Locate the cell with the specified text and output its [x, y] center coordinate. 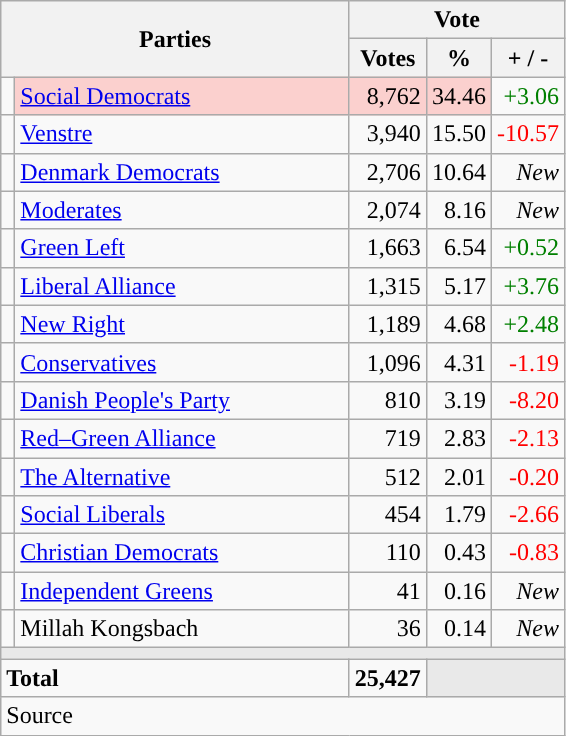
Parties [176, 39]
-2.66 [528, 515]
+3.06 [528, 96]
Total [176, 678]
-0.20 [528, 477]
4.31 [458, 362]
Denmark Democrats [182, 172]
Social Liberals [182, 515]
2,706 [388, 172]
Moderates [182, 210]
5.17 [458, 286]
Danish People's Party [182, 400]
Venstre [182, 134]
512 [388, 477]
34.46 [458, 96]
454 [388, 515]
+2.48 [528, 324]
% [458, 58]
+ / - [528, 58]
1.79 [458, 515]
Social Democrats [182, 96]
Millah Kongsbach [182, 629]
6.54 [458, 248]
Green Left [182, 248]
-8.20 [528, 400]
110 [388, 553]
Vote [456, 20]
1,663 [388, 248]
Votes [388, 58]
36 [388, 629]
0.14 [458, 629]
10.64 [458, 172]
-2.13 [528, 438]
3.19 [458, 400]
8,762 [388, 96]
Source [283, 716]
-0.83 [528, 553]
719 [388, 438]
Liberal Alliance [182, 286]
0.16 [458, 591]
15.50 [458, 134]
8.16 [458, 210]
Conservatives [182, 362]
1,096 [388, 362]
4.68 [458, 324]
Independent Greens [182, 591]
2,074 [388, 210]
25,427 [388, 678]
0.43 [458, 553]
-1.19 [528, 362]
Red–Green Alliance [182, 438]
+0.52 [528, 248]
810 [388, 400]
2.01 [458, 477]
2.83 [458, 438]
1,315 [388, 286]
41 [388, 591]
1,189 [388, 324]
+3.76 [528, 286]
3,940 [388, 134]
Christian Democrats [182, 553]
The Alternative [182, 477]
-10.57 [528, 134]
New Right [182, 324]
